Detect which cell encompasses the target text, then output its (x, y) center coordinate. 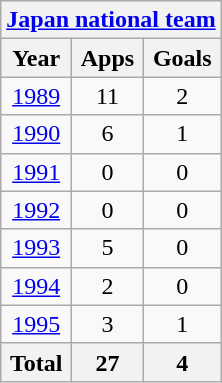
Japan national team (111, 20)
3 (108, 324)
Goals (182, 58)
1989 (36, 96)
1992 (36, 210)
Year (36, 58)
1990 (36, 134)
27 (108, 362)
6 (108, 134)
5 (108, 248)
1993 (36, 248)
Apps (108, 58)
4 (182, 362)
Total (36, 362)
1994 (36, 286)
1991 (36, 172)
11 (108, 96)
1995 (36, 324)
